Extract the [x, y] coordinate from the center of the cell holding the provided text.  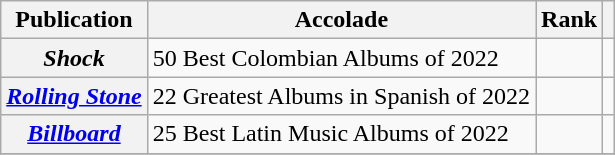
Shock [74, 58]
Billboard [74, 134]
22 Greatest Albums in Spanish of 2022 [341, 96]
Publication [74, 20]
Rolling Stone [74, 96]
50 Best Colombian Albums of 2022 [341, 58]
25 Best Latin Music Albums of 2022 [341, 134]
Accolade [341, 20]
Rank [570, 20]
